Locate the cell with the specified text and output its (X, Y) center coordinate. 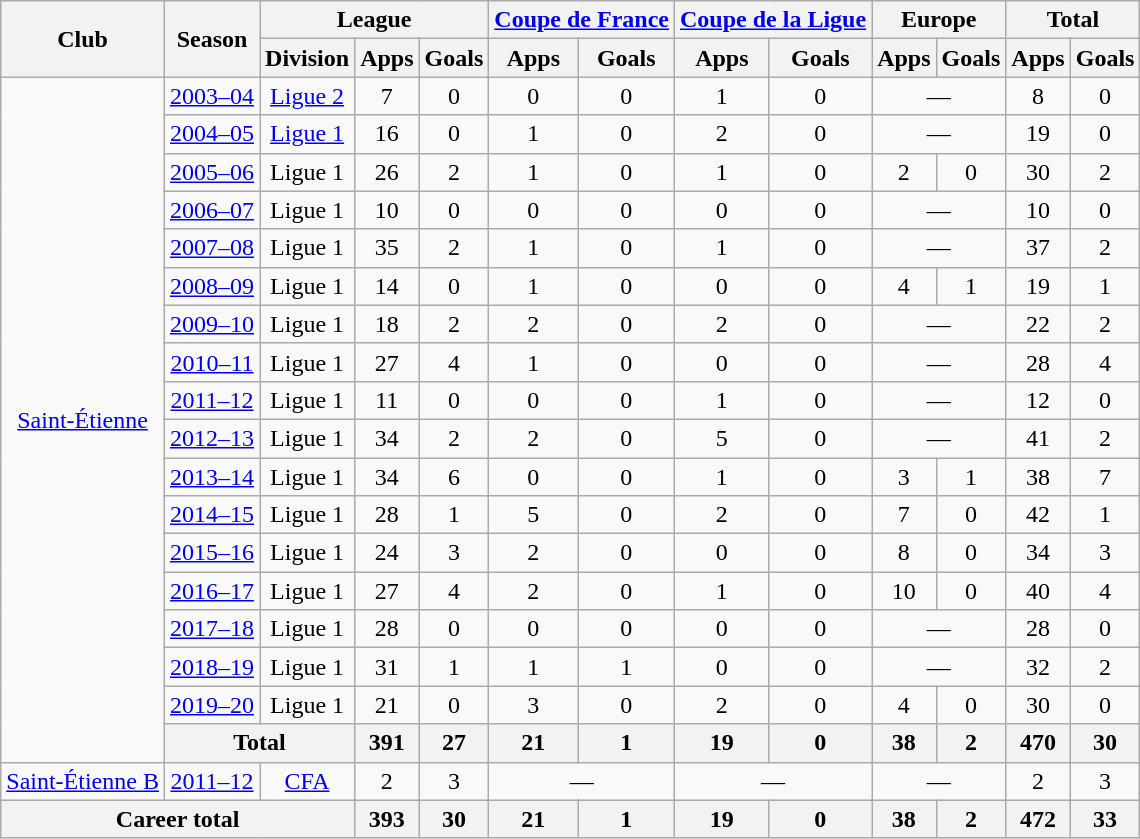
393 (387, 819)
Season (212, 39)
2003–04 (212, 96)
6 (454, 477)
2019–20 (212, 705)
391 (387, 743)
2006–07 (212, 210)
Ligue 2 (308, 96)
2016–17 (212, 591)
2008–09 (212, 286)
18 (387, 324)
33 (1105, 819)
League (374, 20)
Club (83, 39)
24 (387, 553)
Coupe de France (582, 20)
35 (387, 248)
Europe (939, 20)
26 (387, 172)
14 (387, 286)
42 (1038, 515)
Career total (178, 819)
31 (387, 667)
12 (1038, 400)
22 (1038, 324)
11 (387, 400)
2018–19 (212, 667)
2013–14 (212, 477)
2010–11 (212, 362)
470 (1038, 743)
2005–06 (212, 172)
37 (1038, 248)
2004–05 (212, 134)
Division (308, 58)
32 (1038, 667)
2015–16 (212, 553)
472 (1038, 819)
2014–15 (212, 515)
2017–18 (212, 629)
Coupe de la Ligue (774, 20)
Saint-Étienne (83, 420)
CFA (308, 781)
Saint-Étienne B (83, 781)
2007–08 (212, 248)
16 (387, 134)
2009–10 (212, 324)
2012–13 (212, 438)
41 (1038, 438)
40 (1038, 591)
